Provide the [X, Y] coordinate of the cell's center where the given text is located.  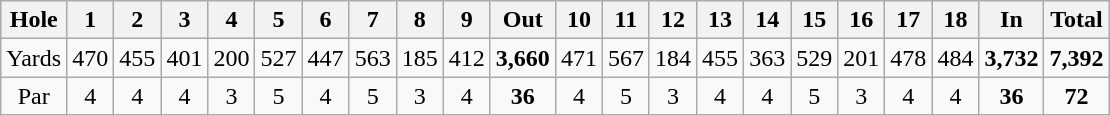
Out [522, 20]
14 [768, 20]
470 [90, 58]
7 [372, 20]
529 [814, 58]
3,660 [522, 58]
471 [578, 58]
1 [90, 20]
15 [814, 20]
478 [908, 58]
In [1012, 20]
200 [232, 58]
9 [466, 20]
Total [1076, 20]
6 [326, 20]
447 [326, 58]
484 [956, 58]
12 [672, 20]
72 [1076, 96]
201 [862, 58]
8 [420, 20]
2 [138, 20]
527 [278, 58]
Par [34, 96]
401 [184, 58]
10 [578, 20]
Hole [34, 20]
13 [720, 20]
18 [956, 20]
Yards [34, 58]
17 [908, 20]
412 [466, 58]
16 [862, 20]
3,732 [1012, 58]
185 [420, 58]
567 [626, 58]
7,392 [1076, 58]
363 [768, 58]
184 [672, 58]
563 [372, 58]
11 [626, 20]
